Determine the (x, y) coordinate at the center of the cell enclosing the given text.  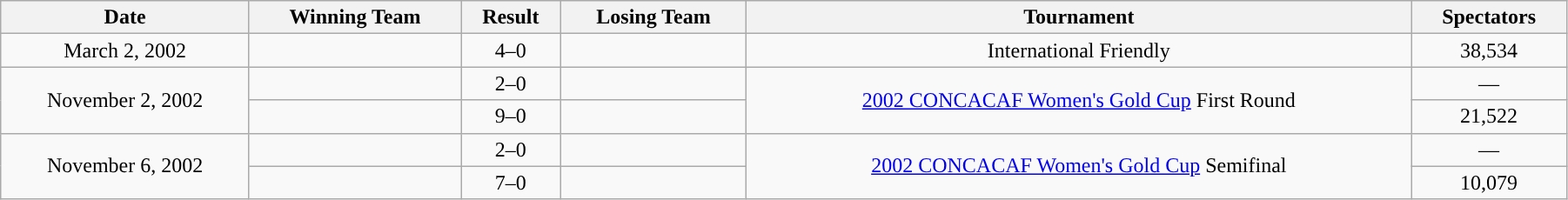
Winning Team (355, 17)
Result (512, 17)
9–0 (512, 117)
Spectators (1490, 17)
November 2, 2002 (125, 100)
2002 CONCACAF Women's Gold Cup First Round (1079, 100)
21,522 (1490, 117)
2002 CONCACAF Women's Gold Cup Semifinal (1079, 166)
10,079 (1490, 183)
7–0 (512, 183)
International Friendly (1079, 50)
38,534 (1490, 50)
Losing Team (653, 17)
Date (125, 17)
Tournament (1079, 17)
March 2, 2002 (125, 50)
November 6, 2002 (125, 166)
4–0 (512, 50)
